Capture the cell that displays the provided text and extract its [x, y] central coordinate. 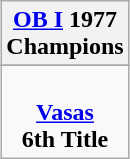
OB I 1977Champions [65, 34]
Vasas6th Title [65, 112]
